Return the (X, Y) coordinate for the center point of the cell that contains the specified text.  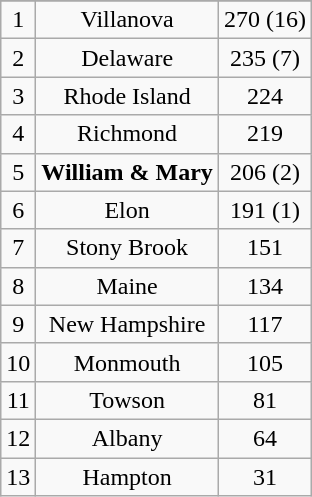
Elon (128, 210)
64 (264, 438)
1 (18, 20)
206 (2) (264, 172)
191 (1) (264, 210)
7 (18, 248)
Rhode Island (128, 96)
4 (18, 134)
New Hampshire (128, 324)
134 (264, 286)
Hampton (128, 477)
12 (18, 438)
13 (18, 477)
6 (18, 210)
270 (16) (264, 20)
3 (18, 96)
William & Mary (128, 172)
151 (264, 248)
Maine (128, 286)
219 (264, 134)
224 (264, 96)
117 (264, 324)
Delaware (128, 58)
81 (264, 400)
Villanova (128, 20)
Albany (128, 438)
10 (18, 362)
Towson (128, 400)
235 (7) (264, 58)
5 (18, 172)
31 (264, 477)
11 (18, 400)
9 (18, 324)
105 (264, 362)
2 (18, 58)
Stony Brook (128, 248)
8 (18, 286)
Monmouth (128, 362)
Richmond (128, 134)
